Return [x, y] of the center of cell containing provided text 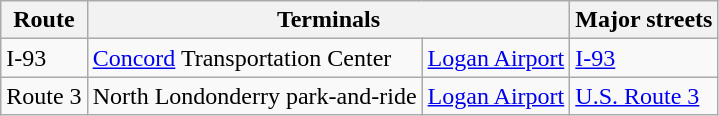
Major streets [644, 20]
Concord Transportation Center [254, 58]
North Londonderry park-and-ride [254, 96]
Route 3 [44, 96]
Route [44, 20]
Terminals [328, 20]
U.S. Route 3 [644, 96]
